From the cell containing the given text, extract its center point as [X, Y] coordinate. 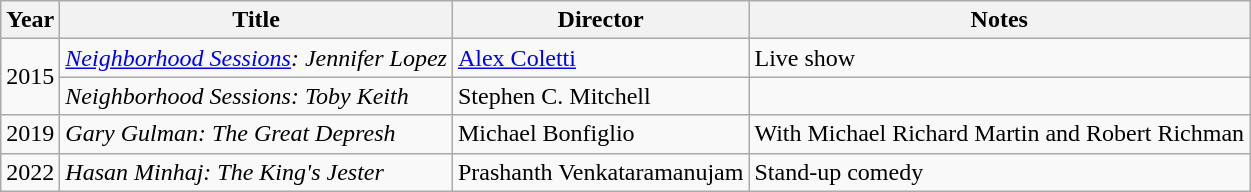
Prashanth Venkataramanujam [600, 172]
2022 [30, 172]
With Michael Richard Martin and Robert Richman [1000, 134]
Neighborhood Sessions: Jennifer Lopez [256, 58]
2019 [30, 134]
Director [600, 20]
Michael Bonfiglio [600, 134]
Stand-up comedy [1000, 172]
Notes [1000, 20]
Hasan Minhaj: The King's Jester [256, 172]
Stephen C. Mitchell [600, 96]
Gary Gulman: The Great Depresh [256, 134]
Title [256, 20]
Alex Coletti [600, 58]
Neighborhood Sessions: Toby Keith [256, 96]
Live show [1000, 58]
2015 [30, 77]
Year [30, 20]
